Pinpoint the cell where the given text exists, returning its [x, y] midpoint coordinate. 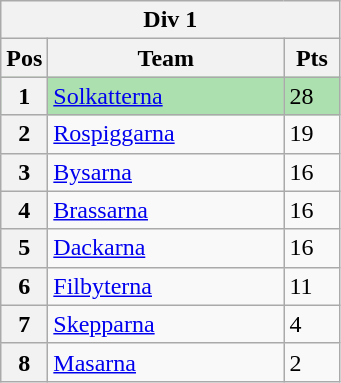
Skepparna [166, 324]
6 [24, 286]
11 [312, 286]
Bysarna [166, 172]
7 [24, 324]
Team [166, 58]
Filbyterna [166, 286]
Div 1 [170, 20]
19 [312, 134]
1 [24, 96]
3 [24, 172]
Brassarna [166, 210]
Pts [312, 58]
5 [24, 248]
Dackarna [166, 248]
Masarna [166, 362]
Solkatterna [166, 96]
Rospiggarna [166, 134]
Pos [24, 58]
28 [312, 96]
8 [24, 362]
